Return the [x, y] coordinate for the center point of the cell that contains the specified text.  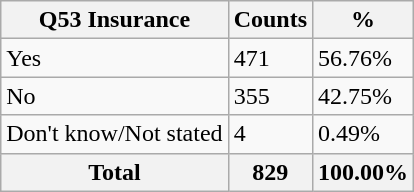
56.76% [364, 58]
0.49% [364, 134]
Total [114, 172]
% [364, 20]
Don't know/Not stated [114, 134]
Yes [114, 58]
Q53 Insurance [114, 20]
Counts [270, 20]
355 [270, 96]
100.00% [364, 172]
4 [270, 134]
829 [270, 172]
42.75% [364, 96]
No [114, 96]
471 [270, 58]
